From the cell containing the given text, extract its center point as [x, y] coordinate. 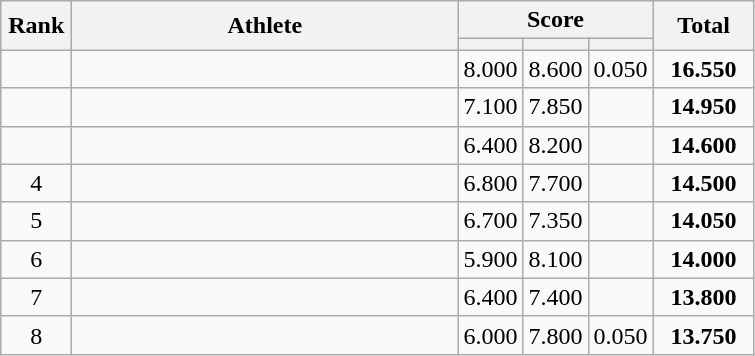
6.000 [490, 335]
7.850 [556, 107]
4 [36, 183]
7 [36, 297]
8.000 [490, 69]
14.050 [704, 221]
14.600 [704, 145]
5 [36, 221]
5.900 [490, 259]
7.800 [556, 335]
14.500 [704, 183]
6 [36, 259]
13.750 [704, 335]
6.800 [490, 183]
7.350 [556, 221]
7.100 [490, 107]
Score [556, 20]
Rank [36, 26]
8 [36, 335]
14.000 [704, 259]
8.600 [556, 69]
Athlete [265, 26]
8.100 [556, 259]
13.800 [704, 297]
7.700 [556, 183]
8.200 [556, 145]
14.950 [704, 107]
7.400 [556, 297]
6.700 [490, 221]
Total [704, 26]
16.550 [704, 69]
